For the text-containing cell, return its midpoint in [X, Y] coordinate format. 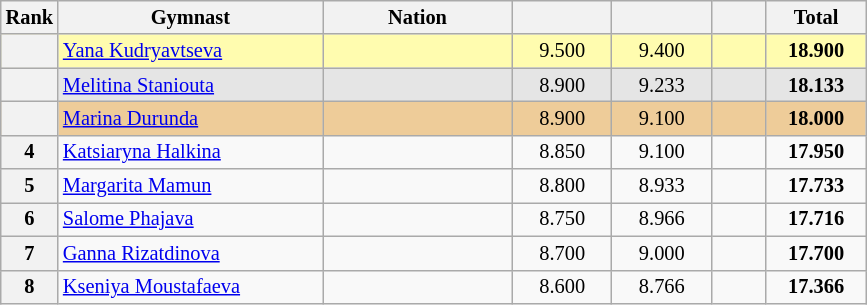
17.700 [816, 253]
8.933 [662, 186]
4 [30, 152]
9.233 [662, 85]
18.000 [816, 118]
9.400 [662, 51]
Katsiaryna Halkina [190, 152]
17.733 [816, 186]
Margarita Mamun [190, 186]
Rank [30, 17]
8.850 [562, 152]
6 [30, 219]
9.000 [662, 253]
Kseniya Moustafaeva [190, 287]
8.966 [662, 219]
17.950 [816, 152]
Total [816, 17]
17.366 [816, 287]
8.750 [562, 219]
18.133 [816, 85]
8.766 [662, 287]
Gymnast [190, 17]
Marina Durunda [190, 118]
Yana Kudryavtseva [190, 51]
8.700 [562, 253]
Salome Phajava [190, 219]
Ganna Rizatdinova [190, 253]
9.500 [562, 51]
18.900 [816, 51]
Nation [418, 17]
7 [30, 253]
8.600 [562, 287]
5 [30, 186]
Melitina Staniouta [190, 85]
17.716 [816, 219]
8 [30, 287]
8.800 [562, 186]
